Determine the (X, Y) coordinate at the center of the cell enclosing the given text.  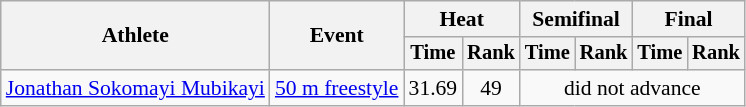
Semifinal (576, 19)
31.69 (434, 88)
Final (688, 19)
49 (491, 88)
did not advance (632, 88)
Heat (462, 19)
Athlete (136, 36)
Jonathan Sokomayi Mubikayi (136, 88)
Event (337, 36)
50 m freestyle (337, 88)
